Capture the cell that displays the provided text and extract its (x, y) central coordinate. 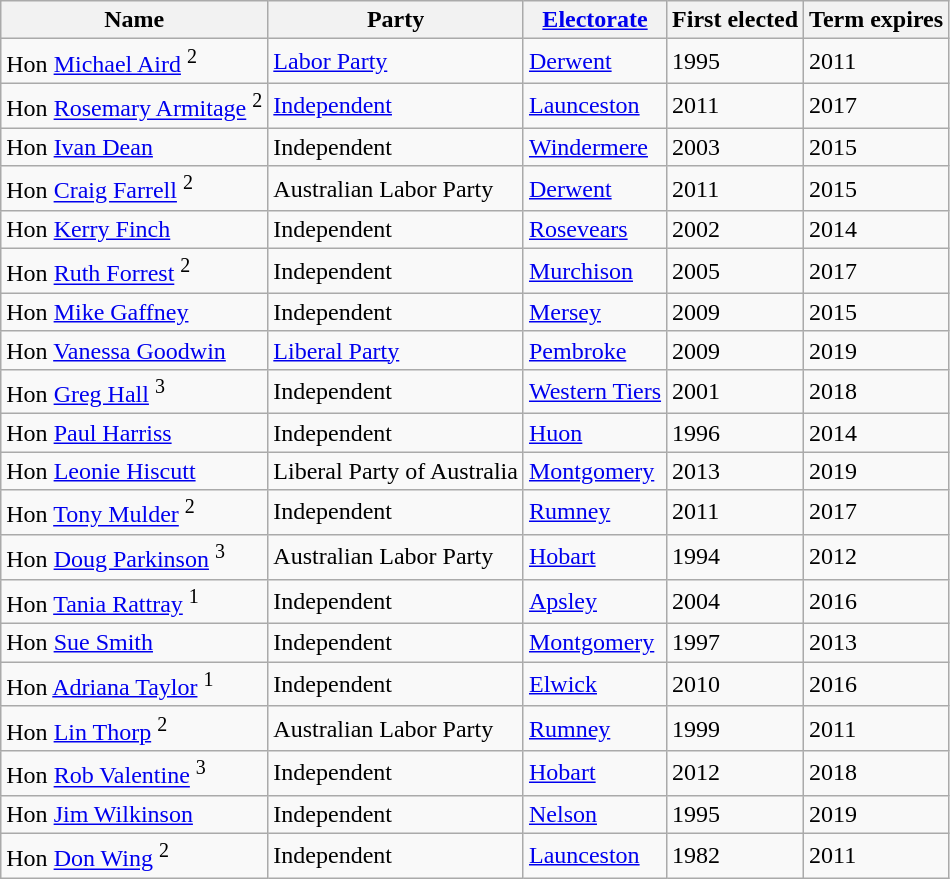
Labor Party (396, 62)
Hon Craig Farrell 2 (134, 188)
Hon Kerry Finch (134, 230)
Hon Sue Smith (134, 643)
2004 (736, 602)
Hon Lin Thorp 2 (134, 728)
Hon Vanessa Goodwin (134, 350)
Hon Adriana Taylor 1 (134, 684)
Name (134, 20)
Hon Rosemary Armitage 2 (134, 106)
1997 (736, 643)
Hon Greg Hall 3 (134, 392)
Term expires (876, 20)
Hon Jim Wilkinson (134, 814)
Hon Mike Gaffney (134, 312)
Party (396, 20)
Western Tiers (594, 392)
1999 (736, 728)
Hon Ruth Forrest 2 (134, 272)
2002 (736, 230)
1996 (736, 433)
Apsley (594, 602)
2005 (736, 272)
Mersey (594, 312)
Liberal Party of Australia (396, 471)
2001 (736, 392)
Rosevears (594, 230)
Hon Don Wing 2 (134, 856)
Windermere (594, 147)
Murchison (594, 272)
Pembroke (594, 350)
2010 (736, 684)
Hon Ivan Dean (134, 147)
Nelson (594, 814)
Hon Rob Valentine 3 (134, 774)
Hon Leonie Hiscutt (134, 471)
Liberal Party (396, 350)
Hon Tony Mulder 2 (134, 512)
Hon Michael Aird 2 (134, 62)
1982 (736, 856)
Elwick (594, 684)
2003 (736, 147)
Hon Paul Harriss (134, 433)
Hon Tania Rattray 1 (134, 602)
Hon Doug Parkinson 3 (134, 558)
1994 (736, 558)
Electorate (594, 20)
First elected (736, 20)
Huon (594, 433)
